Return the [X, Y] coordinate for the center point of the cell that contains the specified text.  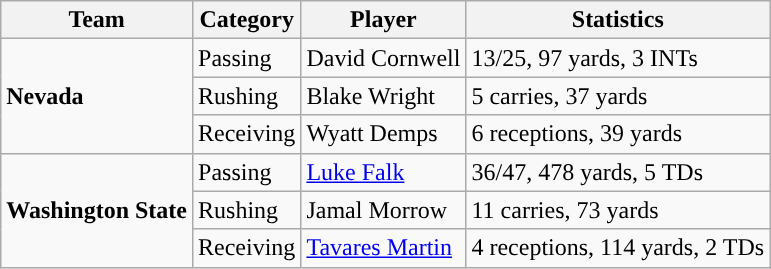
11 carries, 73 yards [618, 210]
4 receptions, 114 yards, 2 TDs [618, 248]
Category [247, 20]
36/47, 478 yards, 5 TDs [618, 172]
Tavares Martin [384, 248]
6 receptions, 39 yards [618, 134]
Team [97, 20]
13/25, 97 yards, 3 INTs [618, 58]
Washington State [97, 210]
Statistics [618, 20]
Nevada [97, 96]
Blake Wright [384, 96]
Jamal Morrow [384, 210]
Luke Falk [384, 172]
Player [384, 20]
5 carries, 37 yards [618, 96]
Wyatt Demps [384, 134]
David Cornwell [384, 58]
